Return [X, Y] of the center of cell containing provided text 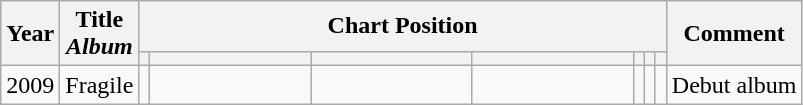
Debut album [734, 85]
TitleAlbum [100, 34]
Fragile [100, 85]
Year [30, 34]
Comment [734, 34]
2009 [30, 85]
Chart Position [402, 26]
